Determine the [X, Y] coordinate at the center of the cell enclosing the given text.  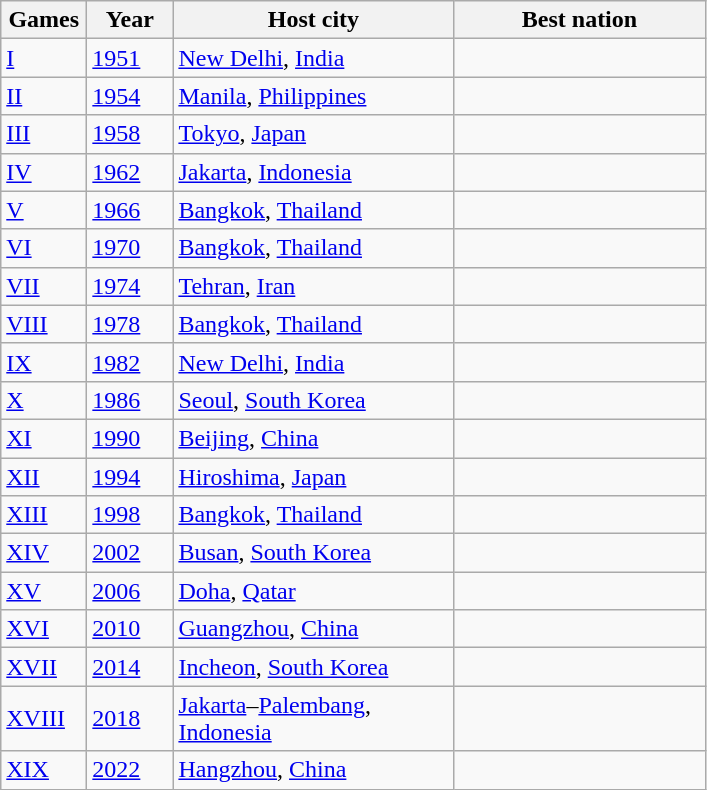
1962 [130, 172]
1990 [130, 438]
2014 [130, 667]
VII [44, 286]
XVIII [44, 718]
1951 [130, 58]
1970 [130, 248]
XII [44, 477]
Guangzhou, China [314, 629]
XIX [44, 770]
Year [130, 20]
XIV [44, 553]
Incheon, South Korea [314, 667]
1966 [130, 210]
1986 [130, 400]
Games [44, 20]
III [44, 134]
Jakarta–Palembang, Indonesia [314, 718]
2010 [130, 629]
1994 [130, 477]
IV [44, 172]
1954 [130, 96]
2022 [130, 770]
2018 [130, 718]
Hiroshima, Japan [314, 477]
XVII [44, 667]
Doha, Qatar [314, 591]
I [44, 58]
XV [44, 591]
XIII [44, 515]
Busan, South Korea [314, 553]
Seoul, South Korea [314, 400]
1958 [130, 134]
1974 [130, 286]
XI [44, 438]
1998 [130, 515]
XVI [44, 629]
Manila, Philippines [314, 96]
2002 [130, 553]
V [44, 210]
Beijing, China [314, 438]
VIII [44, 324]
Jakarta, Indonesia [314, 172]
1978 [130, 324]
Host city [314, 20]
VI [44, 248]
2006 [130, 591]
1982 [130, 362]
X [44, 400]
II [44, 96]
Best nation [580, 20]
Hangzhou, China [314, 770]
Tokyo, Japan [314, 134]
IX [44, 362]
Tehran, Iran [314, 286]
